For the text-containing cell, return its midpoint in [x, y] coordinate format. 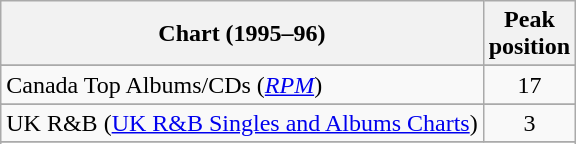
17 [529, 85]
Peakposition [529, 34]
3 [529, 123]
UK R&B (UK R&B Singles and Albums Charts) [242, 123]
Chart (1995–96) [242, 34]
Canada Top Albums/CDs (RPM) [242, 85]
